Detect which cell encompasses the target text, then output its (x, y) center coordinate. 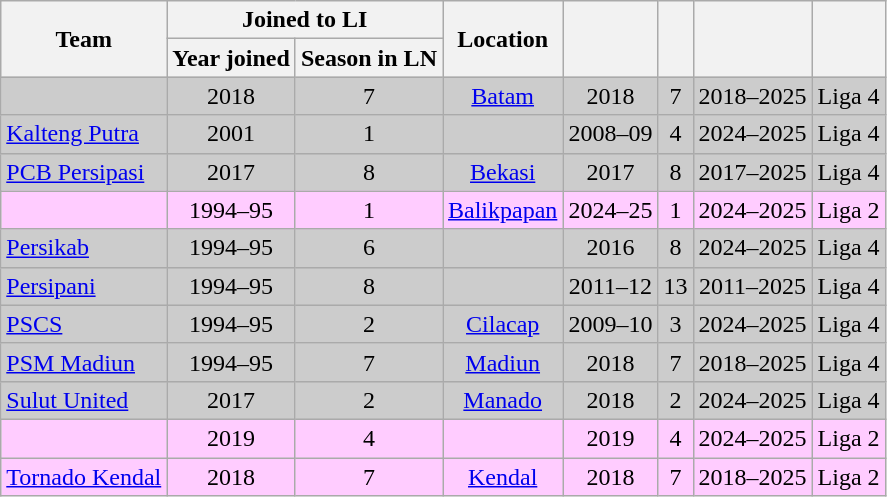
Madiun (502, 362)
2016 (610, 248)
PCB Persipasi (84, 172)
Year joined (232, 58)
2011–12 (610, 286)
Team (84, 39)
PSM Madiun (84, 362)
PSCS (84, 324)
Location (502, 39)
Season in LN (368, 58)
3 (676, 324)
6 (368, 248)
Persikab (84, 248)
Balikpapan (502, 210)
Manado (502, 400)
Joined to LI (305, 20)
2009–10 (610, 324)
2024–25 (610, 210)
2008–09 (610, 134)
13 (676, 286)
Batam (502, 96)
2001 (232, 134)
2011–2025 (752, 286)
Tornado Kendal (84, 477)
2017–2025 (752, 172)
Persipani (84, 286)
Cilacap (502, 324)
Kalteng Putra (84, 134)
Bekasi (502, 172)
Kendal (502, 477)
Sulut United (84, 400)
